Pinpoint the cell where the given text exists, returning its (X, Y) midpoint coordinate. 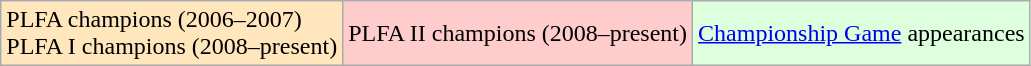
PLFA II champions (2008–present) (518, 34)
PLFA champions (2006–2007) PLFA I champions (2008–present) (172, 34)
Championship Game appearances (862, 34)
